Scan for the cell matching the given text and deliver its [x, y] coordinate at center. 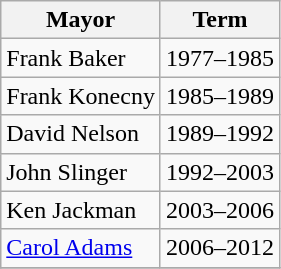
David Nelson [81, 134]
2006–2012 [220, 248]
Term [220, 20]
Frank Konecny [81, 96]
Mayor [81, 20]
Carol Adams [81, 248]
Ken Jackman [81, 210]
John Slinger [81, 172]
1989–1992 [220, 134]
Frank Baker [81, 58]
1985–1989 [220, 96]
2003–2006 [220, 210]
1992–2003 [220, 172]
1977–1985 [220, 58]
